For the text-containing cell, return its midpoint in (x, y) coordinate format. 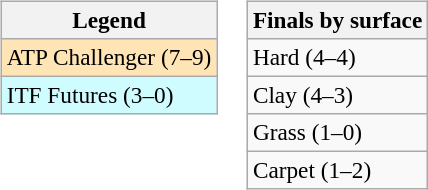
Grass (1–0) (337, 133)
Hard (4–4) (337, 57)
Clay (4–3) (337, 95)
ITF Futures (3–0) (108, 95)
ATP Challenger (7–9) (108, 57)
Carpet (1–2) (337, 171)
Finals by surface (337, 20)
Legend (108, 20)
